Locate the cell with the specified text and output its [x, y] center coordinate. 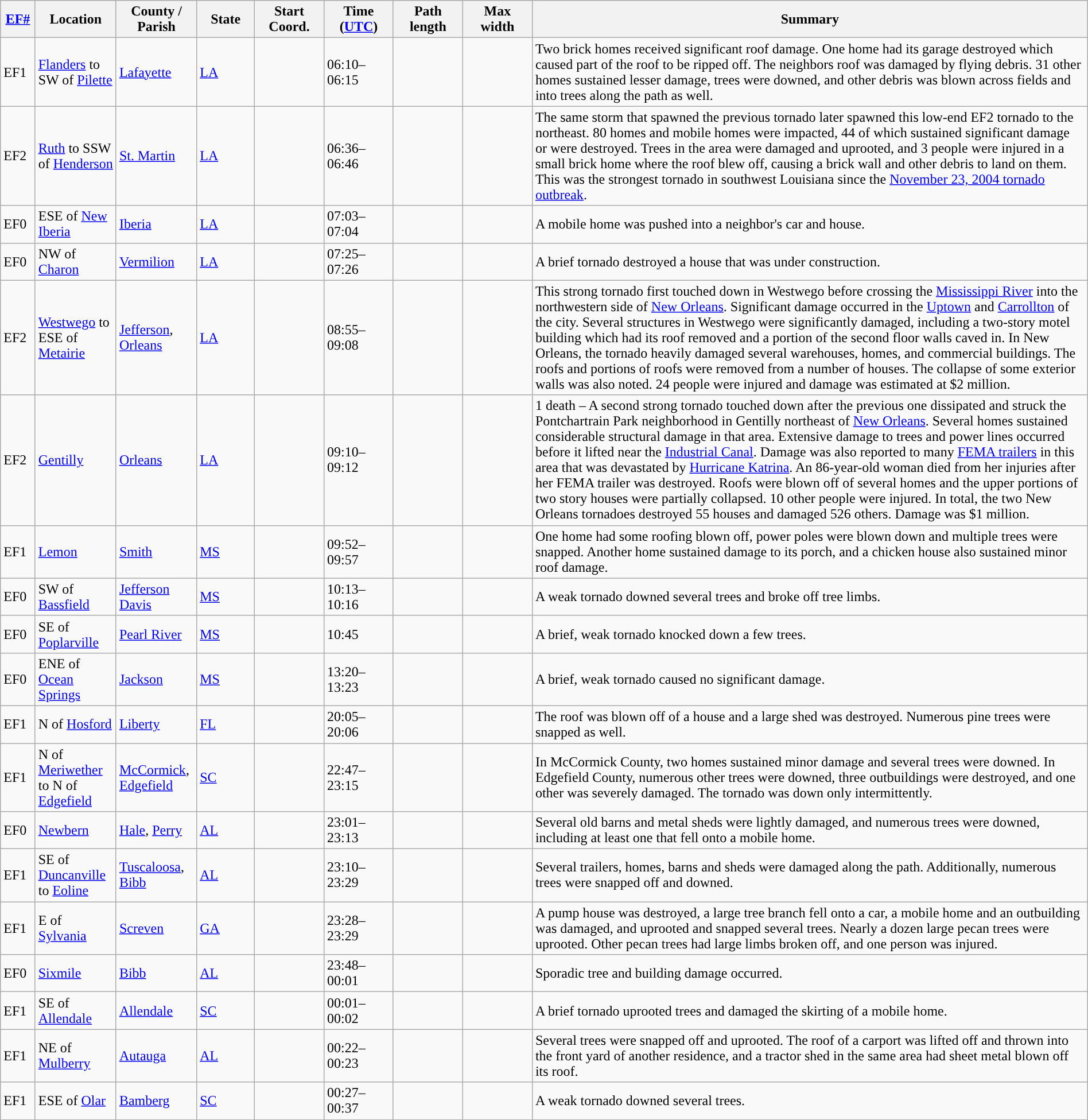
SW of Bassfield [76, 597]
A brief tornado destroyed a house that was under construction. [810, 262]
FL [226, 724]
N of Hosford [76, 724]
State [226, 20]
ESE of New Iberia [76, 224]
10:13–10:16 [358, 597]
23:48–00:01 [358, 974]
County / Parish [156, 20]
06:10–06:15 [358, 72]
Allendale [156, 1010]
Screven [156, 928]
Bibb [156, 974]
NW of Charon [76, 262]
ESE of Olar [76, 1101]
The roof was blown off of a house and a large shed was destroyed. Numerous pine trees were snapped as well. [810, 724]
Vermilion [156, 262]
Jackson [156, 679]
Tuscaloosa, Bibb [156, 875]
00:01–00:02 [358, 1010]
McCormick, Edgefield [156, 777]
Hale, Perry [156, 830]
Max width [497, 20]
Autauga [156, 1056]
E of Sylvania [76, 928]
Bamberg [156, 1101]
A weak tornado downed several trees and broke off tree limbs. [810, 597]
08:55–09:08 [358, 338]
NE of Mulberry [76, 1056]
23:28–23:29 [358, 928]
Lafayette [156, 72]
A mobile home was pushed into a neighbor's car and house. [810, 224]
A brief, weak tornado caused no significant damage. [810, 679]
Location [76, 20]
10:45 [358, 634]
SE of Duncanville to Eoline [76, 875]
Liberty [156, 724]
N of Meriwether to N of Edgefield [76, 777]
Westwego to ESE of Metairie [76, 338]
Iberia [156, 224]
09:52–09:57 [358, 552]
Flanders to SW of Pilette [76, 72]
20:05–20:06 [358, 724]
06:36–06:46 [358, 156]
07:25–07:26 [358, 262]
Sixmile [76, 974]
Several old barns and metal sheds were lightly damaged, and numerous trees were downed, including at least one that fell onto a mobile home. [810, 830]
00:22–00:23 [358, 1056]
Jefferson Davis [156, 597]
07:03–07:04 [358, 224]
A weak tornado downed several trees. [810, 1101]
Sporadic tree and building damage occurred. [810, 974]
Gentilly [76, 460]
23:10–23:29 [358, 875]
Path length [428, 20]
Newbern [76, 830]
Orleans [156, 460]
Several trailers, homes, barns and sheds were damaged along the path. Additionally, numerous trees were snapped off and downed. [810, 875]
SE of Poplarville [76, 634]
St. Martin [156, 156]
Time (UTC) [358, 20]
ENE of Ocean Springs [76, 679]
09:10–09:12 [358, 460]
23:01–23:13 [358, 830]
Smith [156, 552]
Jefferson, Orleans [156, 338]
Summary [810, 20]
SE of Allendale [76, 1010]
13:20–13:23 [358, 679]
Ruth to SSW of Henderson [76, 156]
Lemon [76, 552]
Start Coord. [289, 20]
A brief tornado uprooted trees and damaged the skirting of a mobile home. [810, 1010]
A brief, weak tornado knocked down a few trees. [810, 634]
GA [226, 928]
EF# [18, 20]
Pearl River [156, 634]
00:27–00:37 [358, 1101]
22:47–23:15 [358, 777]
